Identify which cell holds the provided text, then report its (x, y) central coordinate. 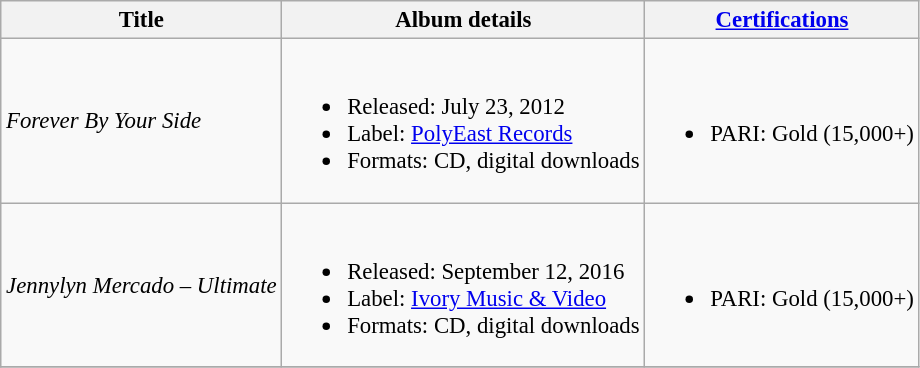
Certifications (782, 20)
Jennylyn Mercado – Ultimate (142, 285)
Released: July 23, 2012Label: PolyEast RecordsFormats: CD, digital downloads (464, 121)
Forever By Your Side (142, 121)
Title (142, 20)
Released: September 12, 2016Label: Ivory Music & VideoFormats: CD, digital downloads (464, 285)
Album details (464, 20)
